For the text-containing cell, return its midpoint in (x, y) coordinate format. 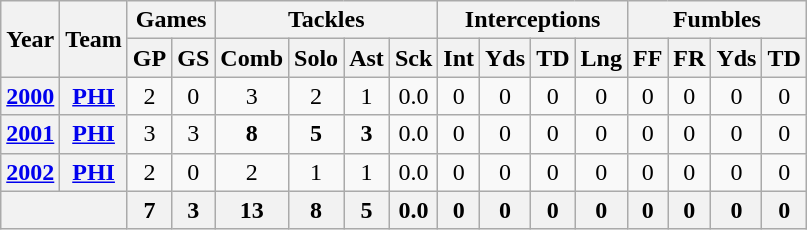
2001 (30, 134)
Fumbles (716, 20)
Games (170, 20)
Team (94, 39)
7 (149, 210)
Comb (252, 58)
Ast (367, 58)
FR (690, 58)
Lng (601, 58)
Int (459, 58)
Interceptions (533, 20)
Year (30, 39)
FF (647, 58)
13 (252, 210)
Sck (413, 58)
Tackles (326, 20)
GS (194, 58)
2002 (30, 172)
Solo (316, 58)
GP (149, 58)
2000 (30, 96)
